Capture the cell that displays the provided text and extract its [x, y] central coordinate. 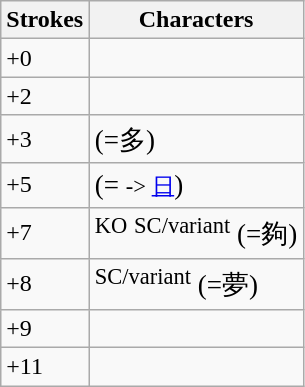
Characters [196, 20]
(=多) [196, 139]
+0 [45, 58]
+11 [45, 367]
SC/variant (=夢) [196, 284]
+8 [45, 284]
Strokes [45, 20]
+9 [45, 329]
(= -> 日) [196, 185]
KO SC/variant (=夠) [196, 232]
+7 [45, 232]
+2 [45, 96]
+5 [45, 185]
+3 [45, 139]
